Scan for the cell matching the given text and deliver its (x, y) coordinate at center. 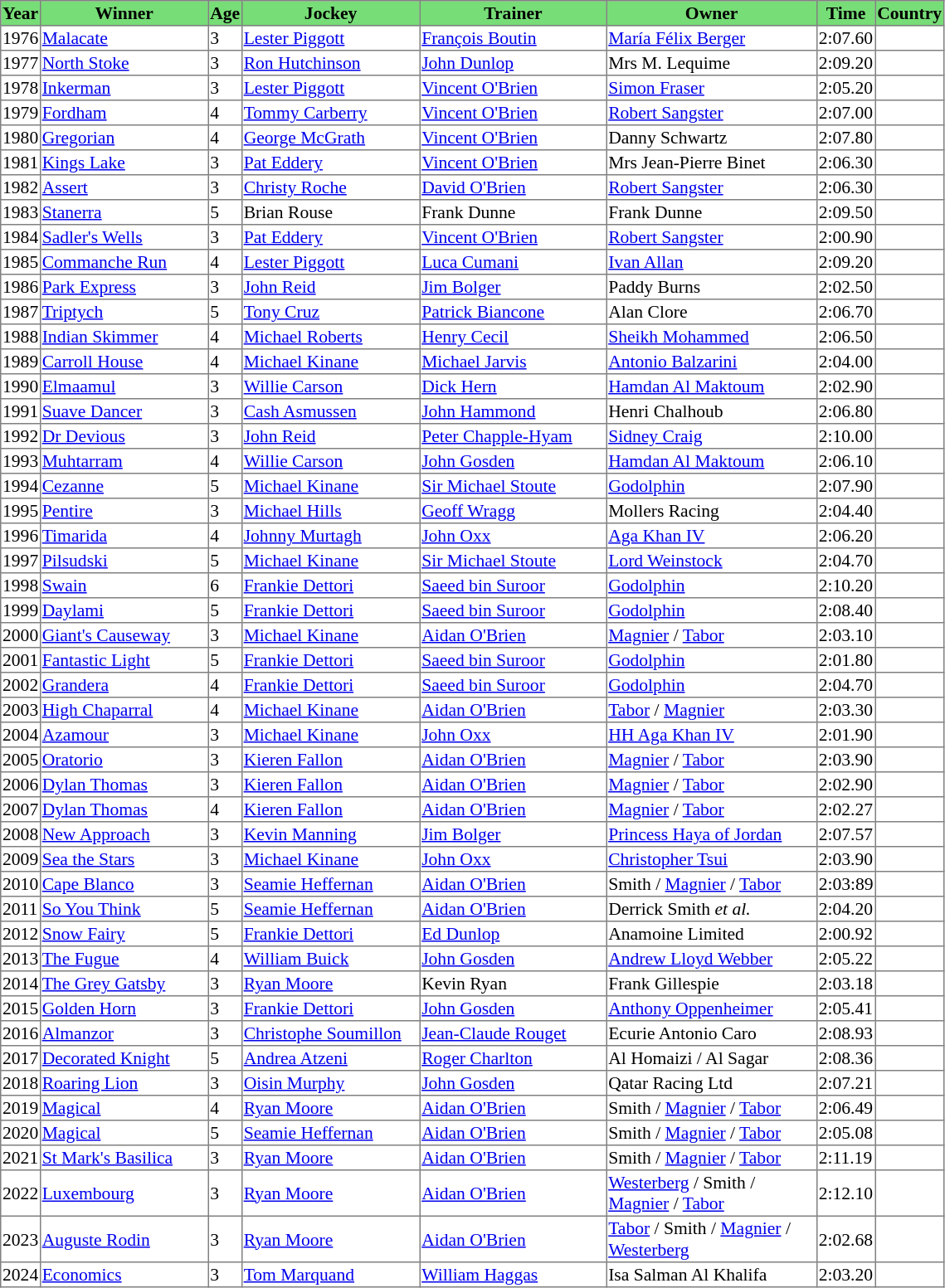
Roaring Lion (124, 1083)
2:10.20 (845, 586)
2:07.57 (845, 834)
2:02.27 (845, 809)
2:02.50 (845, 287)
2018 (21, 1083)
Isa Salman Al Khalifa (712, 1275)
Al Homaizi / Al Sagar (712, 1058)
1996 (21, 536)
Sadler's Wells (124, 237)
Ecurie Antonio Caro (712, 1033)
1999 (21, 610)
2:04.40 (845, 511)
Cape Blanco (124, 884)
Christy Roche (330, 187)
Almanzor (124, 1033)
Golden Horn (124, 1009)
2:03.18 (845, 984)
John Dunlop (513, 63)
Michael Jarvis (513, 362)
Kevin Manning (330, 834)
Alan Clore (712, 312)
1980 (21, 138)
2:07.00 (845, 113)
Snow Fairy (124, 934)
Tabor / Magnier (712, 710)
1993 (21, 461)
Year (21, 13)
Henry Cecil (513, 337)
Age (225, 13)
Luca Cumani (513, 262)
Daylami (124, 610)
2000 (21, 635)
Danny Schwartz (712, 138)
Muhtarram (124, 461)
Stanerra (124, 212)
Qatar Racing Ltd (712, 1083)
2:05.41 (845, 1009)
2:07.21 (845, 1083)
Suave Dancer (124, 411)
1989 (21, 362)
2004 (21, 735)
David O'Brien (513, 187)
The Fugue (124, 959)
Christophe Soumillon (330, 1033)
Kings Lake (124, 163)
Mrs M. Lequime (712, 63)
Malacate (124, 38)
2:03.10 (845, 635)
Oisin Murphy (330, 1083)
Michael Hills (330, 511)
William Haggas (513, 1275)
Patrick Biancone (513, 312)
2:07.60 (845, 38)
Auguste Rodin (124, 1239)
Kevin Ryan (513, 984)
2024 (21, 1275)
2009 (21, 859)
Tommy Carberry (330, 113)
1985 (21, 262)
1991 (21, 411)
2:03.20 (845, 1275)
2006 (21, 785)
Michael Roberts (330, 337)
1984 (21, 237)
Owner (712, 13)
Simon Fraser (712, 88)
High Chaparral (124, 710)
1981 (21, 163)
María Félix Berger (712, 38)
2:09.50 (845, 212)
Economics (124, 1275)
2014 (21, 984)
1997 (21, 561)
1990 (21, 386)
Andrea Atzeni (330, 1058)
Luxembourg (124, 1193)
Sheikh Mohammed (712, 337)
Swain (124, 586)
George McGrath (330, 138)
North Stoke (124, 63)
St Mark's Basilica (124, 1158)
2020 (21, 1133)
Roger Charlton (513, 1058)
Time (845, 13)
Antonio Balzarini (712, 362)
John Hammond (513, 411)
Fordham (124, 113)
2:04.20 (845, 909)
2015 (21, 1009)
2010 (21, 884)
1978 (21, 88)
Gregorian (124, 138)
2:01.90 (845, 735)
Anamoine Limited (712, 934)
Carroll House (124, 362)
Tom Marquand (330, 1275)
Winner (124, 13)
1977 (21, 63)
2:06.20 (845, 536)
1988 (21, 337)
2023 (21, 1239)
2012 (21, 934)
Inkerman (124, 88)
1998 (21, 586)
Indian Skimmer (124, 337)
Jean-Claude Rouget (513, 1033)
2007 (21, 809)
2019 (21, 1108)
1992 (21, 436)
2:03.30 (845, 710)
2:05.22 (845, 959)
2:06.50 (845, 337)
Brian Rouse (330, 212)
1995 (21, 511)
Frank Gillespie (712, 984)
Tabor / Smith / Magnier / Westerberg (712, 1239)
2011 (21, 909)
Azamour (124, 735)
The Grey Gatsby (124, 984)
2:08.93 (845, 1033)
Geoff Wragg (513, 511)
2:12.10 (845, 1193)
Cash Asmussen (330, 411)
Triptych (124, 312)
2003 (21, 710)
1983 (21, 212)
New Approach (124, 834)
HH Aga Khan IV (712, 735)
1979 (21, 113)
Jockey (330, 13)
2016 (21, 1033)
Anthony Oppenheimer (712, 1009)
Westerberg / Smith / Magnier / Tabor (712, 1193)
2002 (21, 685)
Ed Dunlop (513, 934)
2:10.00 (845, 436)
Oratorio (124, 760)
François Boutin (513, 38)
Country (909, 13)
2:04.00 (845, 362)
2:00.92 (845, 934)
2:06.70 (845, 312)
Paddy Burns (712, 287)
1976 (21, 38)
6 (225, 586)
Andrew Lloyd Webber (712, 959)
2001 (21, 660)
1994 (21, 486)
2021 (21, 1158)
2017 (21, 1058)
Peter Chapple-Hyam (513, 436)
Sea the Stars (124, 859)
Dr Devious (124, 436)
So You Think (124, 909)
Pilsudski (124, 561)
Sidney Craig (712, 436)
1982 (21, 187)
2:00.90 (845, 237)
2:07.80 (845, 138)
Trainer (513, 13)
Dick Hern (513, 386)
Mollers Racing (712, 511)
Mrs Jean-Pierre Binet (712, 163)
2:03:89 (845, 884)
Johnny Murtagh (330, 536)
2:05.20 (845, 88)
Cezanne (124, 486)
2:08.36 (845, 1058)
Giant's Causeway (124, 635)
1987 (21, 312)
2:02.68 (845, 1239)
2:08.40 (845, 610)
1986 (21, 287)
Commanche Run (124, 262)
2:05.08 (845, 1133)
2:06.10 (845, 461)
2008 (21, 834)
Timarida (124, 536)
2:01.80 (845, 660)
Pentire (124, 511)
Grandera (124, 685)
2:07.90 (845, 486)
2013 (21, 959)
Fantastic Light (124, 660)
Elmaamul (124, 386)
William Buick (330, 959)
Assert (124, 187)
Princess Haya of Jordan (712, 834)
2005 (21, 760)
Christopher Tsui (712, 859)
Ivan Allan (712, 262)
Park Express (124, 287)
Lord Weinstock (712, 561)
Henri Chalhoub (712, 411)
Derrick Smith et al. (712, 909)
2022 (21, 1193)
2:06.49 (845, 1108)
Decorated Knight (124, 1058)
Aga Khan IV (712, 536)
Tony Cruz (330, 312)
2:11.19 (845, 1158)
2:06.80 (845, 411)
Ron Hutchinson (330, 63)
